Scan for the cell matching the given text and deliver its [x, y] coordinate at center. 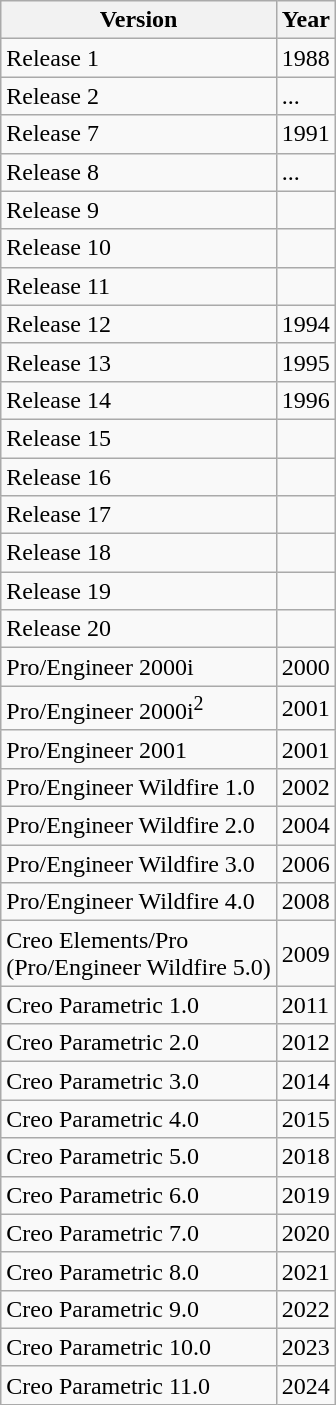
Release 12 [139, 324]
Pro/Engineer Wildfire 2.0 [139, 826]
Release 14 [139, 400]
1995 [306, 362]
Creo Parametric 2.0 [139, 1043]
Release 16 [139, 477]
Version [139, 20]
Release 15 [139, 438]
Release 8 [139, 172]
Release 13 [139, 362]
2020 [306, 1233]
Release 17 [139, 515]
2002 [306, 787]
Creo Parametric 3.0 [139, 1081]
Creo Parametric 4.0 [139, 1119]
1994 [306, 324]
Creo Parametric 9.0 [139, 1309]
Release 2 [139, 96]
2014 [306, 1081]
Creo Parametric 5.0 [139, 1157]
Pro/Engineer 2001 [139, 749]
2018 [306, 1157]
Release 10 [139, 248]
Pro/Engineer 2000i2 [139, 708]
Year [306, 20]
Creo Elements/Pro(Pro/Engineer Wildfire 5.0) [139, 954]
2004 [306, 826]
Creo Parametric 6.0 [139, 1195]
Creo Parametric 7.0 [139, 1233]
2015 [306, 1119]
2000 [306, 667]
Release 18 [139, 553]
1988 [306, 58]
Pro/Engineer Wildfire 1.0 [139, 787]
2008 [306, 902]
Creo Parametric 11.0 [139, 1385]
Creo Parametric 8.0 [139, 1271]
Pro/Engineer Wildfire 3.0 [139, 864]
Release 7 [139, 134]
2012 [306, 1043]
Release 20 [139, 629]
1996 [306, 400]
Pro/Engineer Wildfire 4.0 [139, 902]
1991 [306, 134]
2024 [306, 1385]
Release 19 [139, 591]
2009 [306, 954]
Release 11 [139, 286]
2021 [306, 1271]
Release 9 [139, 210]
2019 [306, 1195]
Creo Parametric 10.0 [139, 1347]
2006 [306, 864]
2023 [306, 1347]
Creo Parametric 1.0 [139, 1005]
2022 [306, 1309]
Release 1 [139, 58]
2011 [306, 1005]
Pro/Engineer 2000i [139, 667]
